Scan for the cell matching the given text and deliver its [X, Y] coordinate at center. 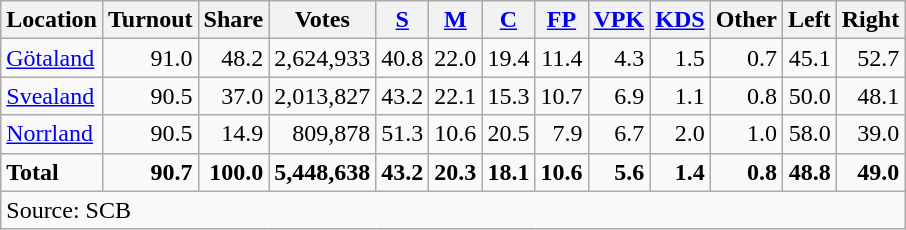
20.5 [508, 134]
6.9 [619, 96]
Total [52, 172]
48.2 [234, 58]
10.7 [562, 96]
809,878 [322, 134]
FP [562, 20]
6.7 [619, 134]
48.1 [870, 96]
0.7 [746, 58]
1.5 [680, 58]
11.4 [562, 58]
50.0 [810, 96]
19.4 [508, 58]
Source: SCB [453, 210]
KDS [680, 20]
37.0 [234, 96]
Votes [322, 20]
5.6 [619, 172]
M [456, 20]
1.0 [746, 134]
18.1 [508, 172]
4.3 [619, 58]
15.3 [508, 96]
1.4 [680, 172]
52.7 [870, 58]
39.0 [870, 134]
2,013,827 [322, 96]
90.7 [150, 172]
48.8 [810, 172]
40.8 [402, 58]
S [402, 20]
Other [746, 20]
Share [234, 20]
22.1 [456, 96]
VPK [619, 20]
7.9 [562, 134]
49.0 [870, 172]
5,448,638 [322, 172]
2,624,933 [322, 58]
Turnout [150, 20]
Norrland [52, 134]
100.0 [234, 172]
1.1 [680, 96]
22.0 [456, 58]
14.9 [234, 134]
Left [810, 20]
Location [52, 20]
Svealand [52, 96]
Right [870, 20]
91.0 [150, 58]
45.1 [810, 58]
58.0 [810, 134]
C [508, 20]
51.3 [402, 134]
2.0 [680, 134]
20.3 [456, 172]
Götaland [52, 58]
